Pinpoint the cell where the given text exists, returning its (X, Y) midpoint coordinate. 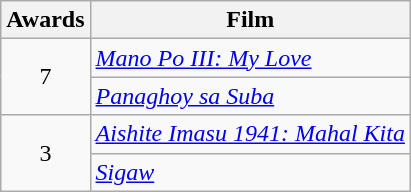
Sigaw (250, 172)
7 (46, 77)
Panaghoy sa Suba (250, 96)
Film (250, 20)
Aishite Imasu 1941: Mahal Kita (250, 134)
Mano Po III: My Love (250, 58)
3 (46, 153)
Awards (46, 20)
